From the cell containing the given text, extract its center point as (x, y) coordinate. 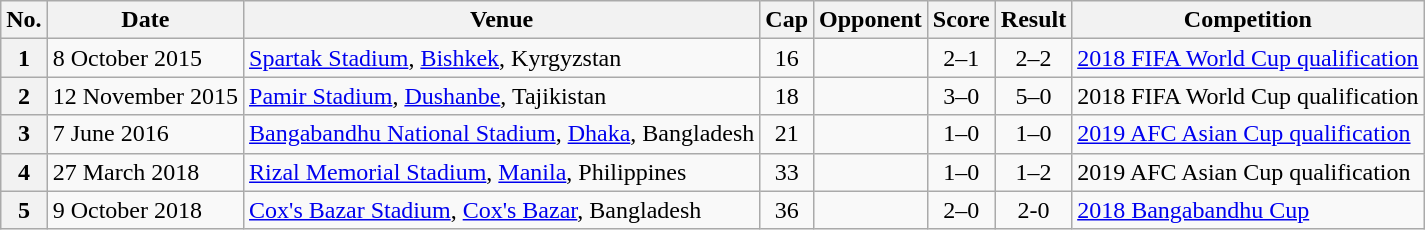
1 (24, 58)
1–2 (1033, 172)
3 (24, 134)
2 (24, 96)
7 June 2016 (145, 134)
2-0 (1033, 210)
5–0 (1033, 96)
16 (787, 58)
Cap (787, 20)
2–0 (961, 210)
No. (24, 20)
2–1 (961, 58)
2018 Bangabandhu Cup (1248, 210)
Spartak Stadium, Bishkek, Kyrgyzstan (502, 58)
Date (145, 20)
Cox's Bazar Stadium, Cox's Bazar, Bangladesh (502, 210)
Pamir Stadium, Dushanbe, Tajikistan (502, 96)
36 (787, 210)
27 March 2018 (145, 172)
18 (787, 96)
4 (24, 172)
3–0 (961, 96)
2–2 (1033, 58)
Venue (502, 20)
Result (1033, 20)
Rizal Memorial Stadium, Manila, Philippines (502, 172)
21 (787, 134)
Score (961, 20)
12 November 2015 (145, 96)
Opponent (871, 20)
5 (24, 210)
Competition (1248, 20)
9 October 2018 (145, 210)
8 October 2015 (145, 58)
33 (787, 172)
Bangabandhu National Stadium, Dhaka, Bangladesh (502, 134)
